Identify which cell holds the provided text, then report its [x, y] central coordinate. 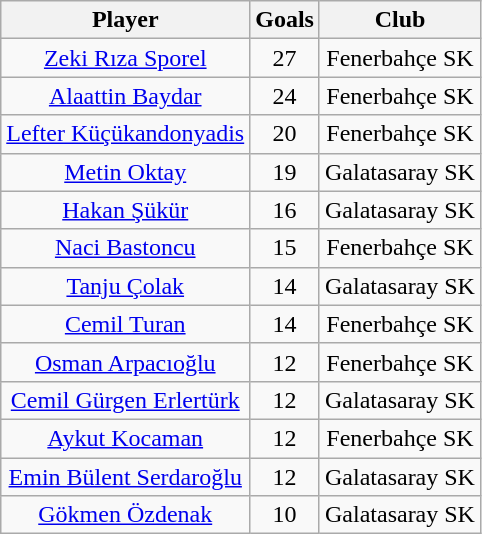
Lefter Küçükandonyadis [126, 134]
Player [126, 20]
Metin Oktay [126, 172]
27 [285, 58]
Emin Bülent Serdaroğlu [126, 477]
Naci Bastoncu [126, 248]
Cemil Gürgen Erlertürk [126, 400]
19 [285, 172]
24 [285, 96]
10 [285, 515]
Goals [285, 20]
15 [285, 248]
Gökmen Özdenak [126, 515]
Osman Arpacıoğlu [126, 362]
Alaattin Baydar [126, 96]
Club [400, 20]
Cemil Turan [126, 324]
Zeki Rıza Sporel [126, 58]
Hakan Şükür [126, 210]
Aykut Kocaman [126, 438]
Tanju Çolak [126, 286]
16 [285, 210]
20 [285, 134]
